Determine the [X, Y] coordinate at the center of the cell enclosing the given text.  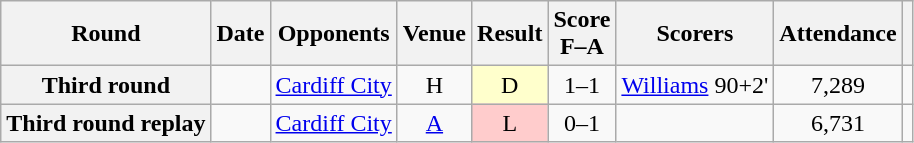
7,289 [838, 85]
Opponents [334, 34]
1–1 [582, 85]
Third round replay [106, 123]
D [510, 85]
Attendance [838, 34]
6,731 [838, 123]
Result [510, 34]
Williams 90+2' [695, 85]
Scorers [695, 34]
ScoreF–A [582, 34]
H [434, 85]
A [434, 123]
Round [106, 34]
Venue [434, 34]
Date [240, 34]
Third round [106, 85]
L [510, 123]
0–1 [582, 123]
